Scan for the cell matching the given text and deliver its (X, Y) coordinate at center. 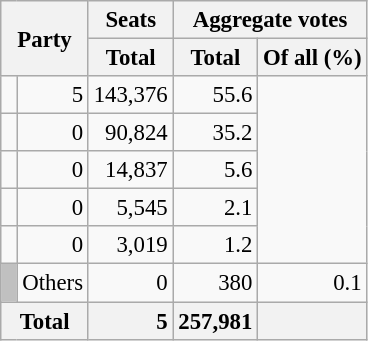
14,837 (130, 170)
90,824 (130, 133)
Seats (130, 20)
257,981 (216, 321)
380 (216, 283)
1.2 (216, 245)
2.1 (216, 208)
5,545 (130, 208)
Party (45, 38)
0.1 (312, 283)
5.6 (216, 170)
Aggregate votes (270, 20)
3,019 (130, 245)
35.2 (216, 133)
Others (52, 283)
Of all (%) (312, 58)
55.6 (216, 95)
143,376 (130, 95)
